Determine the [x, y] coordinate at the center of the cell enclosing the given text.  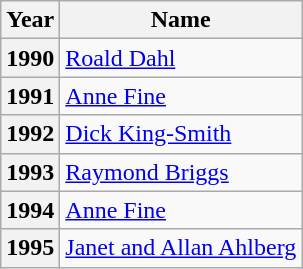
Year [30, 20]
Roald Dahl [181, 58]
Raymond Briggs [181, 172]
1991 [30, 96]
1990 [30, 58]
1992 [30, 134]
1994 [30, 210]
Name [181, 20]
1995 [30, 248]
Janet and Allan Ahlberg [181, 248]
Dick King-Smith [181, 134]
1993 [30, 172]
